Return [X, Y] of the center of cell containing provided text 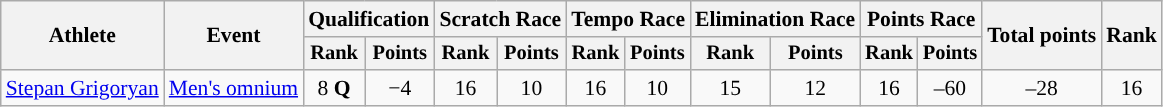
−4 [400, 88]
15 [730, 88]
–60 [950, 88]
Scratch Race [500, 19]
–28 [1042, 88]
Tempo Race [628, 19]
Men's omnium [234, 88]
Elimination Race [775, 19]
12 [815, 88]
Stepan Grigoryan [82, 88]
Points Race [921, 19]
Athlete [82, 36]
Event [234, 36]
Qualification [368, 19]
Total points [1042, 36]
8 Q [334, 88]
